Extract the (X, Y) coordinate from the center of the cell holding the provided text.  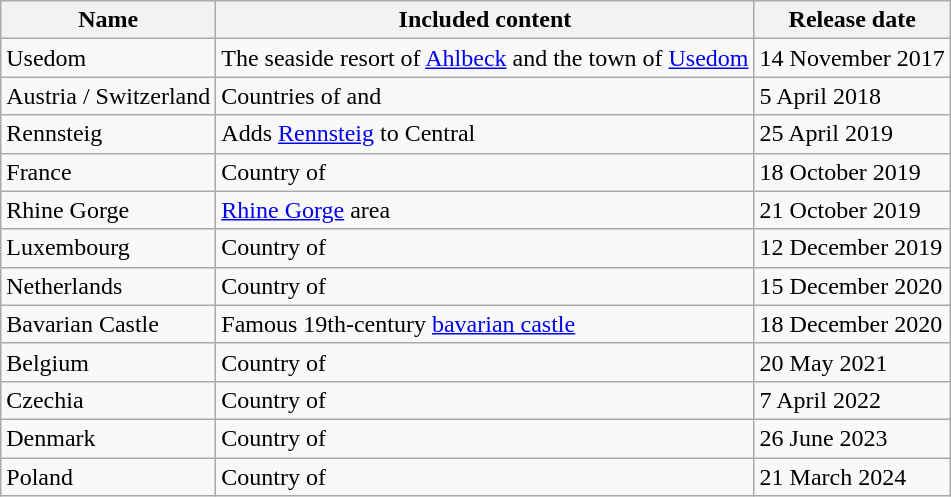
25 April 2019 (852, 134)
Name (108, 20)
Usedom (108, 58)
12 December 2019 (852, 248)
France (108, 172)
Rhine Gorge (108, 210)
Austria / Switzerland (108, 96)
Bavarian Castle (108, 324)
Belgium (108, 362)
Release date (852, 20)
Included content (485, 20)
Adds Rennsteig to Central (485, 134)
Rennsteig (108, 134)
Czechia (108, 400)
Netherlands (108, 286)
15 December 2020 (852, 286)
21 March 2024 (852, 477)
5 April 2018 (852, 96)
18 October 2019 (852, 172)
14 November 2017 (852, 58)
Poland (108, 477)
Luxembourg (108, 248)
18 December 2020 (852, 324)
Rhine Gorge area (485, 210)
Denmark (108, 438)
Countries of and (485, 96)
7 April 2022 (852, 400)
20 May 2021 (852, 362)
21 October 2019 (852, 210)
The seaside resort of Ahlbeck and the town of Usedom (485, 58)
26 June 2023 (852, 438)
Famous 19th-century bavarian castle (485, 324)
